Output the [x, y] coordinate of the center of the cell containing the given text.  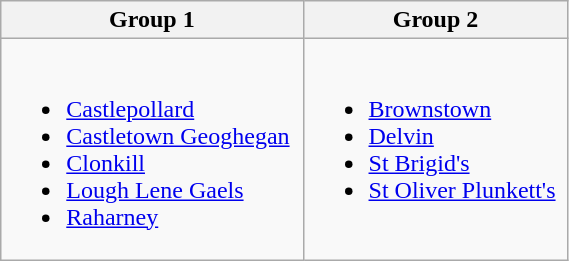
Group 2 [436, 20]
Group 1 [152, 20]
CastlepollardCastletown GeogheganClonkillLough Lene GaelsRaharney [152, 150]
BrownstownDelvinSt Brigid'sSt Oliver Plunkett's [436, 150]
